Capture the cell that displays the provided text and extract its [X, Y] central coordinate. 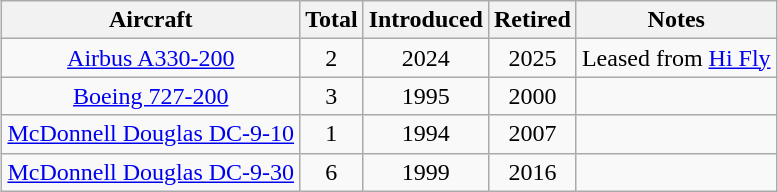
McDonnell Douglas DC-9-30 [151, 172]
1999 [426, 172]
Boeing 727-200 [151, 96]
2 [332, 58]
1 [332, 134]
3 [332, 96]
2025 [532, 58]
Introduced [426, 20]
6 [332, 172]
Notes [676, 20]
2007 [532, 134]
1995 [426, 96]
2024 [426, 58]
McDonnell Douglas DC-9-10 [151, 134]
2000 [532, 96]
1994 [426, 134]
Total [332, 20]
Retired [532, 20]
2016 [532, 172]
Leased from Hi Fly [676, 58]
Aircraft [151, 20]
Airbus A330-200 [151, 58]
